For the text-containing cell, return its midpoint in [x, y] coordinate format. 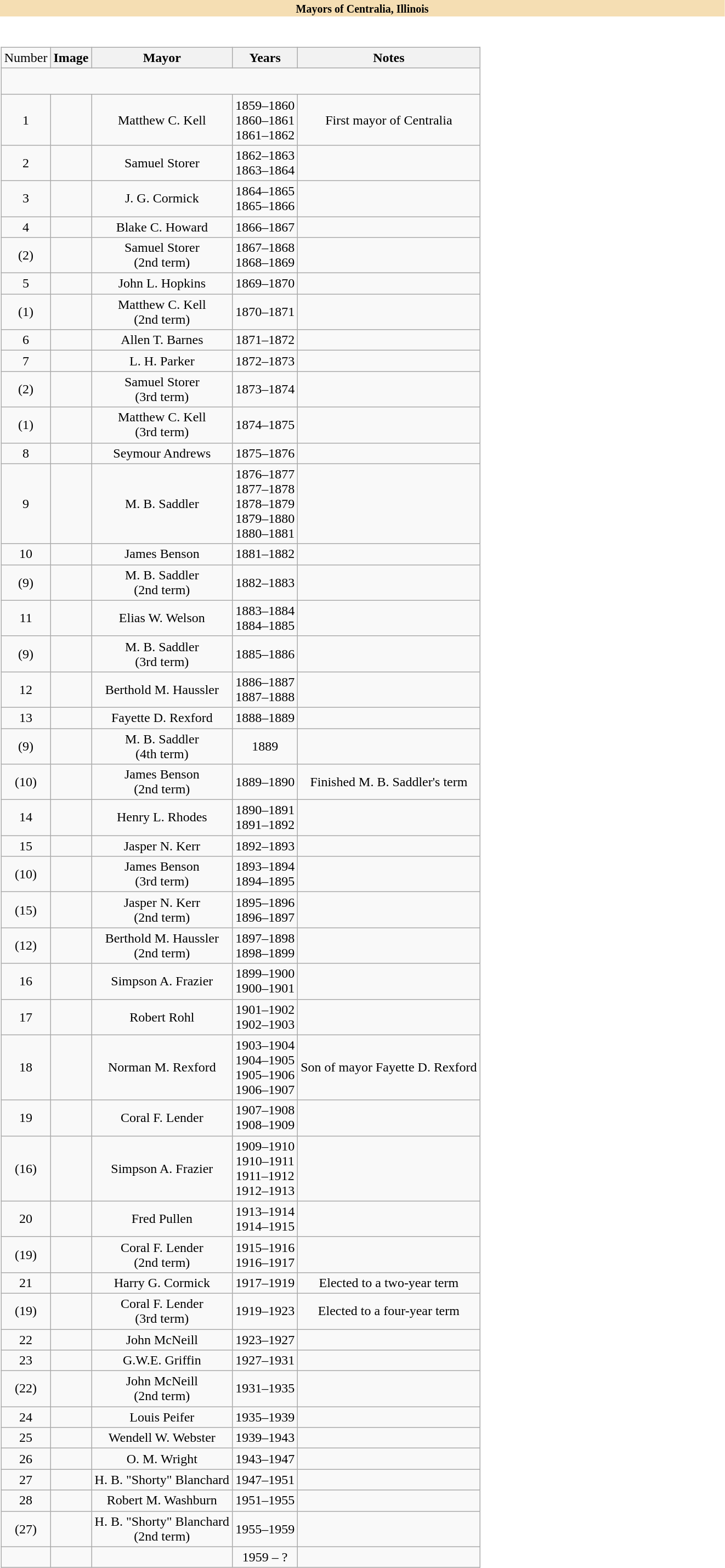
H. B. "Shorty" Blanchard (2nd term) [162, 1528]
3 [26, 199]
J. G. Cormick [162, 199]
Jasper N. Kerr [162, 846]
28 [26, 1501]
1862–1863 1863–1864 [265, 162]
1886–1887 1887–1888 [265, 689]
Son of mayor Fayette D. Rexford [389, 1068]
James Benson (2nd term) [162, 782]
1917–1919 [265, 1283]
6 [26, 340]
First mayor of Centralia [389, 120]
4 [26, 227]
Jasper N. Kerr (2nd term) [162, 910]
Henry L. Rhodes [162, 817]
1875–1876 [265, 453]
1889–1890 [265, 782]
Matthew C. Kell [162, 120]
27 [26, 1480]
Fayette D. Rexford [162, 718]
1892–1893 [265, 846]
Coral F. Lender (2nd term) [162, 1254]
John McNeill [162, 1339]
Coral F. Lender (3rd term) [162, 1311]
Mayors of Centralia, Illinois [362, 8]
25 [26, 1438]
15 [26, 846]
16 [26, 981]
1872–1873 [265, 361]
14 [26, 817]
7 [26, 361]
20 [26, 1219]
Number [26, 58]
(27) [26, 1528]
1913–1914 1914–1915 [265, 1219]
1931–1935 [265, 1389]
8 [26, 453]
Matthew C. Kell (2nd term) [162, 312]
22 [26, 1339]
H. B. "Shorty" Blanchard [162, 1480]
1890–1891 1891–1892 [265, 817]
1915–1916 1916–1917 [265, 1254]
M. B. Saddler (2nd term) [162, 583]
1871–1872 [265, 340]
Norman M. Rexford [162, 1068]
1870–1871 [265, 312]
Elias W. Welson [162, 618]
Fred Pullen [162, 1219]
9 [26, 504]
17 [26, 1017]
Seymour Andrews [162, 453]
1907–1908 1908–1909 [265, 1118]
Robert Rohl [162, 1017]
Image [71, 58]
1903–1904 1904–1905 1905–1906 1906–1907 [265, 1068]
Blake C. Howard [162, 227]
Harry G. Cormick [162, 1283]
1867–1868 1868–1869 [265, 256]
L. H. Parker [162, 361]
James Benson (3rd term) [162, 875]
Samuel Storer [162, 162]
John L. Hopkins [162, 284]
11 [26, 618]
1874–1875 [265, 425]
Mayor [162, 58]
1897–1898 1898–1899 [265, 946]
Matthew C. Kell (3rd term) [162, 425]
1943–1947 [265, 1459]
Robert M. Washburn [162, 1501]
M. B. Saddler (3rd term) [162, 654]
James Benson [162, 554]
1939–1943 [265, 1438]
Allen T. Barnes [162, 340]
Wendell W. Webster [162, 1438]
1947–1951 [265, 1480]
Berthold M. Haussler (2nd term) [162, 946]
19 [26, 1118]
1959 – ? [265, 1557]
Berthold M. Haussler [162, 689]
1864–1865 1865–1866 [265, 199]
G.W.E. Griffin [162, 1361]
1919–1923 [265, 1311]
(15) [26, 910]
Coral F. Lender [162, 1118]
1876–1877 1877–1878 1878–1879 1879–1880 1880–1881 [265, 504]
1866–1867 [265, 227]
1935–1939 [265, 1417]
Samuel Storer (3rd term) [162, 390]
1885–1886 [265, 654]
1883–1884 1884–1885 [265, 618]
Louis Peifer [162, 1417]
12 [26, 689]
Elected to a four-year term [389, 1311]
13 [26, 718]
1895–1896 1896–1897 [265, 910]
M. B. Saddler [162, 504]
18 [26, 1068]
23 [26, 1361]
(16) [26, 1169]
Elected to a two-year term [389, 1283]
Years [265, 58]
21 [26, 1283]
1893–1894 1894–1895 [265, 875]
1888–1889 [265, 718]
1927–1931 [265, 1361]
1881–1882 [265, 554]
O. M. Wright [162, 1459]
1909–1910 1910–1911 1911–1912 1912–1913 [265, 1169]
1889 [265, 746]
1901–1902 1902–1903 [265, 1017]
1869–1870 [265, 284]
1 [26, 120]
1955–1959 [265, 1528]
Samuel Storer (2nd term) [162, 256]
1859–1860 1860–1861 1861–1862 [265, 120]
26 [26, 1459]
1951–1955 [265, 1501]
1882–1883 [265, 583]
1923–1927 [265, 1339]
10 [26, 554]
John McNeill (2nd term) [162, 1389]
Finished M. B. Saddler's term [389, 782]
M. B. Saddler (4th term) [162, 746]
1899–1900 1900–1901 [265, 981]
Notes [389, 58]
5 [26, 284]
2 [26, 162]
(22) [26, 1389]
24 [26, 1417]
1873–1874 [265, 390]
(12) [26, 946]
